Output the (X, Y) coordinate of the center of the cell containing the given text.  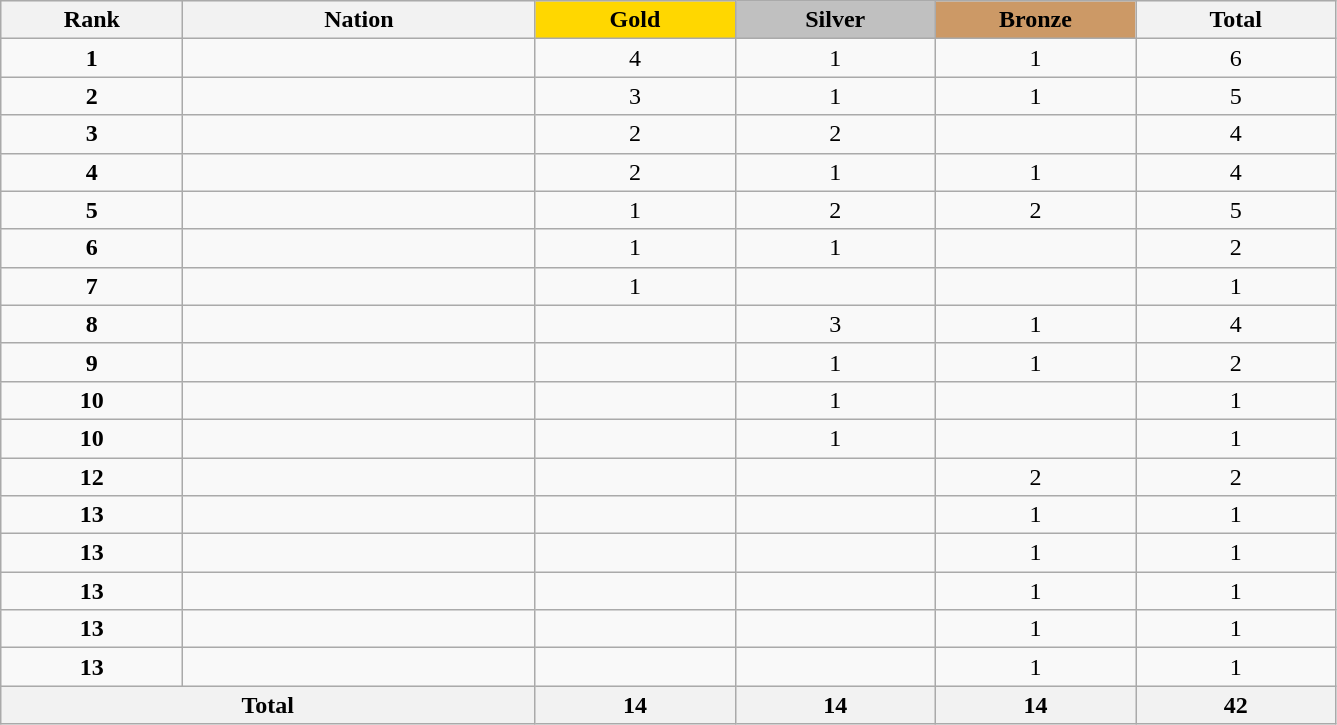
8 (92, 324)
9 (92, 362)
Silver (835, 20)
42 (1236, 705)
Gold (635, 20)
Nation (359, 20)
Bronze (1035, 20)
7 (92, 286)
Rank (92, 20)
12 (92, 477)
